Extract the [X, Y] coordinate from the center of the cell holding the provided text.  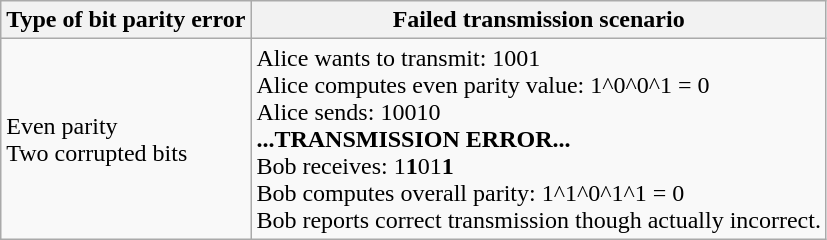
Failed transmission scenario [539, 20]
Type of bit parity error [126, 20]
Even parityTwo corrupted bits [126, 139]
